Locate the cell with the specified text and output its (X, Y) center coordinate. 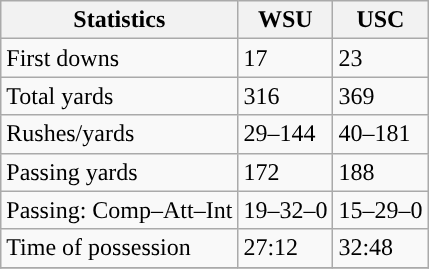
172 (286, 172)
Passing: Comp–Att–Int (120, 210)
188 (380, 172)
15–29–0 (380, 210)
Time of possession (120, 248)
Total yards (120, 96)
32:48 (380, 248)
27:12 (286, 248)
Rushes/yards (120, 134)
USC (380, 20)
23 (380, 58)
369 (380, 96)
Statistics (120, 20)
29–144 (286, 134)
Passing yards (120, 172)
316 (286, 96)
19–32–0 (286, 210)
WSU (286, 20)
First downs (120, 58)
17 (286, 58)
40–181 (380, 134)
